Extract the (x, y) coordinate from the center of the cell holding the provided text.  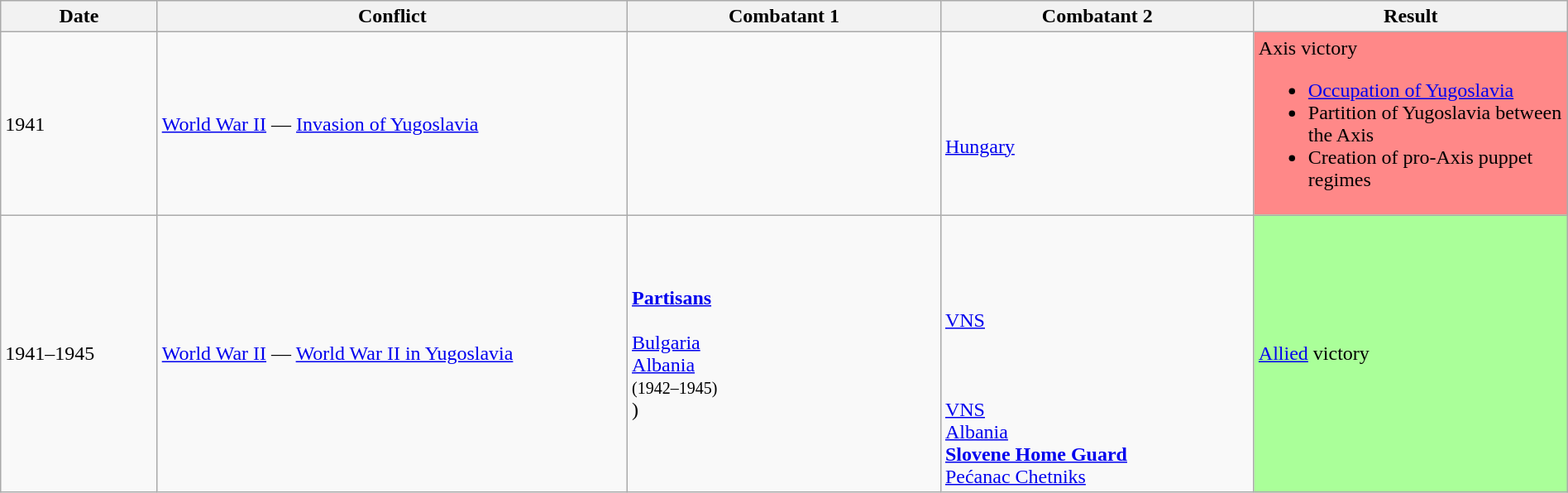
Date (79, 17)
Conflict (392, 17)
Result (1411, 17)
Hungary (1097, 124)
1941 (79, 124)
1941–1945 (79, 354)
Combatant 1 (784, 17)
Axis victoryOccupation of YugoslaviaPartition of Yugoslavia between the AxisCreation of pro-Axis puppet regimes (1411, 124)
VNS VNS Albania Slovene Home Guard Pećanac Chetniks (1097, 354)
World War II — World War II in Yugoslavia (392, 354)
Partisans Bulgaria Albania (1942–1945) ) (784, 354)
Allied victory (1411, 354)
World War II — Invasion of Yugoslavia (392, 124)
Combatant 2 (1097, 17)
